Pinpoint the cell where the given text exists, returning its [x, y] midpoint coordinate. 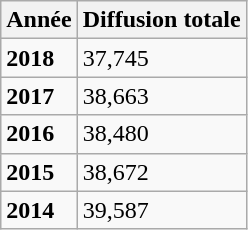
Année [39, 20]
2017 [39, 96]
2015 [39, 172]
2016 [39, 134]
39,587 [162, 210]
37,745 [162, 58]
38,663 [162, 96]
2018 [39, 58]
38,672 [162, 172]
38,480 [162, 134]
2014 [39, 210]
Diffusion totale [162, 20]
